Capture the cell that displays the provided text and extract its [X, Y] central coordinate. 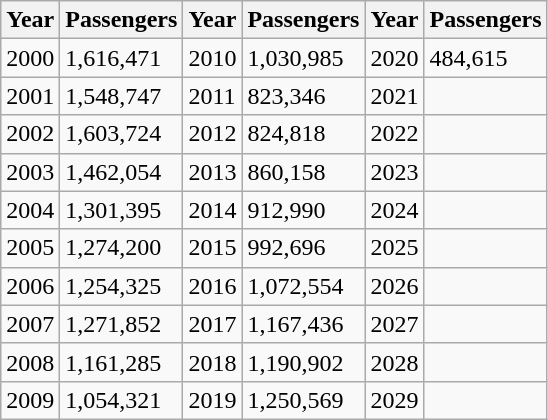
823,346 [304, 96]
2028 [394, 362]
2016 [212, 286]
2003 [30, 172]
2029 [394, 400]
2001 [30, 96]
1,254,325 [122, 286]
2025 [394, 248]
824,818 [304, 134]
2020 [394, 58]
2024 [394, 210]
1,167,436 [304, 324]
2009 [30, 400]
1,301,395 [122, 210]
2014 [212, 210]
2010 [212, 58]
2000 [30, 58]
1,030,985 [304, 58]
2019 [212, 400]
2026 [394, 286]
1,250,569 [304, 400]
2027 [394, 324]
1,274,200 [122, 248]
1,548,747 [122, 96]
1,072,554 [304, 286]
1,462,054 [122, 172]
2023 [394, 172]
1,190,902 [304, 362]
912,990 [304, 210]
2021 [394, 96]
2011 [212, 96]
860,158 [304, 172]
2006 [30, 286]
2017 [212, 324]
484,615 [486, 58]
1,271,852 [122, 324]
1,054,321 [122, 400]
992,696 [304, 248]
2004 [30, 210]
2022 [394, 134]
2005 [30, 248]
2018 [212, 362]
2013 [212, 172]
2015 [212, 248]
2002 [30, 134]
1,603,724 [122, 134]
2012 [212, 134]
1,616,471 [122, 58]
2008 [30, 362]
1,161,285 [122, 362]
2007 [30, 324]
